Detect which cell encompasses the target text, then output its [X, Y] center coordinate. 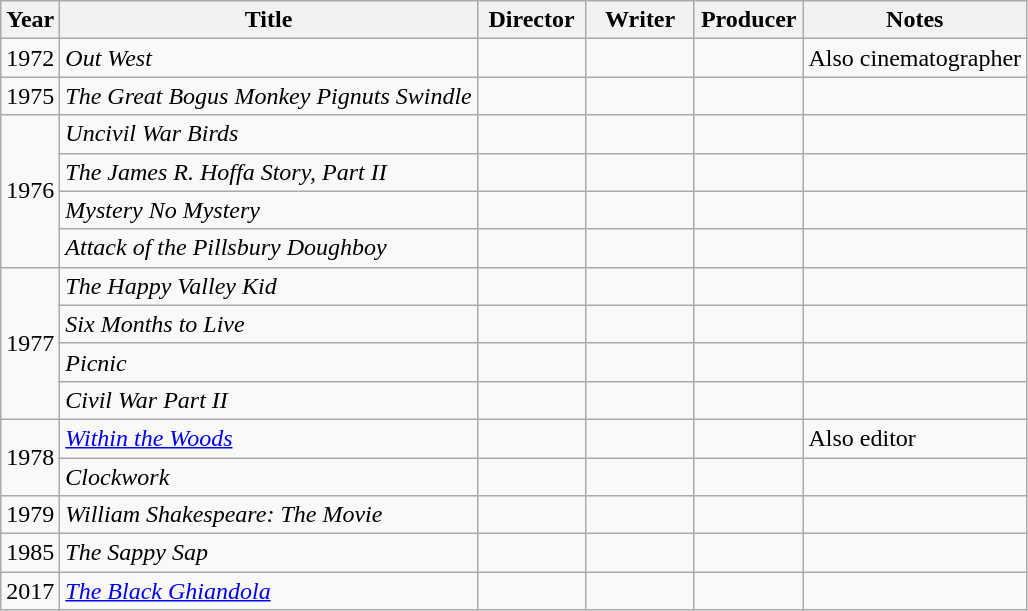
William Shakespeare: The Movie [268, 515]
Director [532, 20]
Title [268, 20]
Also cinematographer [915, 58]
The Great Bogus Monkey Pignuts Swindle [268, 96]
Within the Woods [268, 438]
1976 [30, 191]
Also editor [915, 438]
1972 [30, 58]
Clockwork [268, 477]
1985 [30, 553]
1978 [30, 457]
The Black Ghiandola [268, 591]
1979 [30, 515]
Six Months to Live [268, 324]
Out West [268, 58]
Writer [640, 20]
2017 [30, 591]
Notes [915, 20]
Producer [748, 20]
Civil War Part II [268, 400]
Uncivil War Birds [268, 134]
Year [30, 20]
Attack of the Pillsbury Doughboy [268, 248]
The James R. Hoffa Story, Part II [268, 172]
1975 [30, 96]
Mystery No Mystery [268, 210]
Picnic [268, 362]
The Happy Valley Kid [268, 286]
The Sappy Sap [268, 553]
1977 [30, 343]
